Return the (X, Y) coordinate for the center point of the cell that contains the specified text.  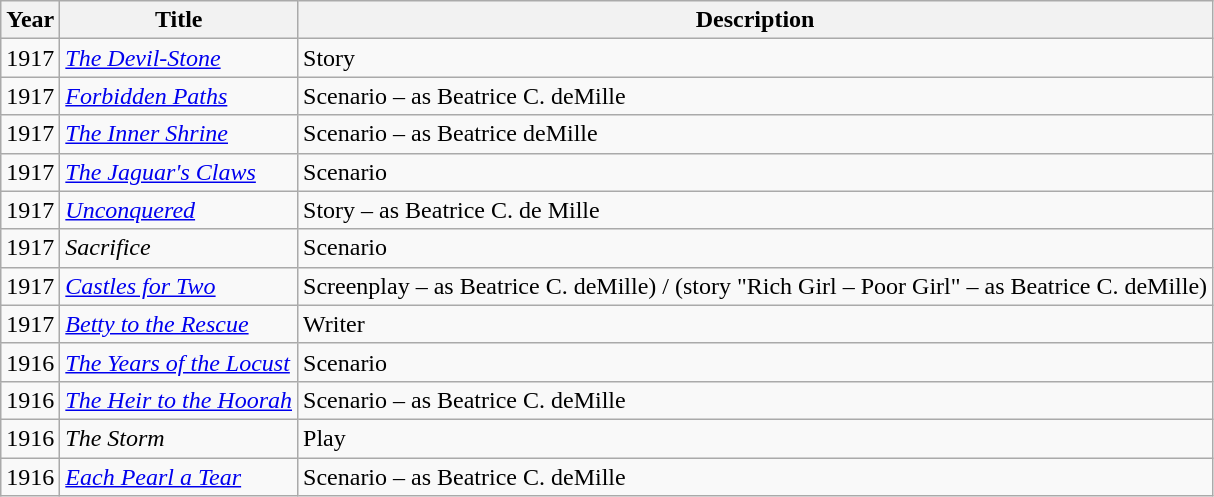
Unconquered (179, 210)
Screenplay – as Beatrice C. deMille) / (story "Rich Girl – Poor Girl" – as Beatrice C. deMille) (756, 286)
The Storm (179, 438)
Each Pearl a Tear (179, 477)
Betty to the Rescue (179, 324)
Castles for Two (179, 286)
Scenario – as Beatrice deMille (756, 134)
The Devil-Stone (179, 58)
Description (756, 20)
Story (756, 58)
Year (30, 20)
The Heir to the Hoorah (179, 400)
Writer (756, 324)
The Years of the Locust (179, 362)
Sacrifice (179, 248)
The Inner Shrine (179, 134)
The Jaguar's Claws (179, 172)
Play (756, 438)
Title (179, 20)
Story – as Beatrice C. de Mille (756, 210)
Forbidden Paths (179, 96)
